Extract the (X, Y) coordinate from the center of the cell holding the provided text.  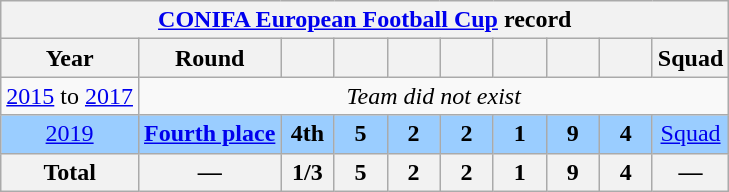
Year (70, 58)
2015 to 2017 (70, 96)
CONIFA European Football Cup record (365, 20)
Total (70, 172)
Team did not exist (433, 96)
Fourth place (209, 134)
2019 (70, 134)
1/3 (308, 172)
Round (209, 58)
4th (308, 134)
